Extract the (x, y) coordinate from the center of the cell holding the provided text.  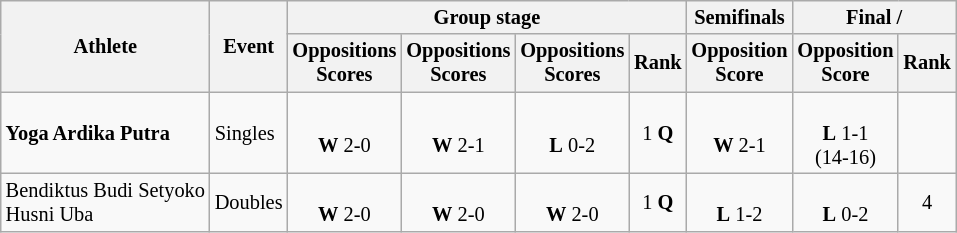
Athlete (106, 46)
Bendiktus Budi SetyokoHusni Uba (106, 202)
Yoga Ardika Putra (106, 133)
Semifinals (739, 17)
Singles (249, 133)
L 1-2 (739, 202)
Final / (874, 17)
Group stage (486, 17)
4 (926, 202)
Event (249, 46)
Doubles (249, 202)
L 1-1(14-16) (845, 133)
